Return the (x, y) coordinate for the center point of the cell that contains the specified text.  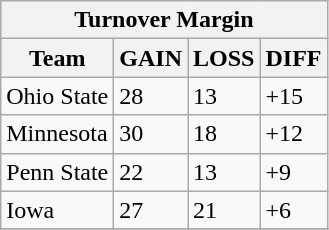
DIFF (294, 58)
21 (224, 210)
GAIN (151, 58)
27 (151, 210)
30 (151, 134)
18 (224, 134)
+15 (294, 96)
22 (151, 172)
Team (58, 58)
Penn State (58, 172)
LOSS (224, 58)
+9 (294, 172)
28 (151, 96)
Turnover Margin (164, 20)
+6 (294, 210)
Iowa (58, 210)
Minnesota (58, 134)
Ohio State (58, 96)
+12 (294, 134)
